From the cell containing the given text, extract its center point as [x, y] coordinate. 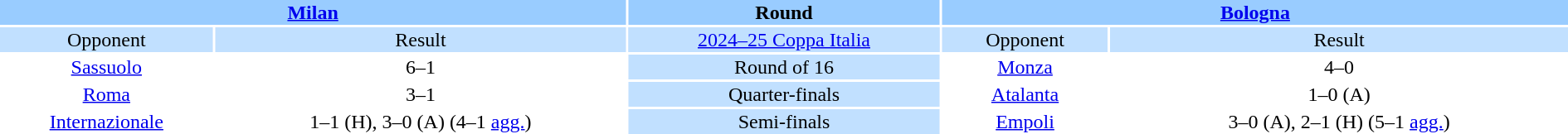
Empoli [1025, 122]
1–0 (A) [1339, 94]
Sassuolo [106, 67]
6–1 [421, 67]
3–0 (A), 2–1 (H) (5–1 agg.) [1339, 122]
1–1 (H), 3–0 (A) (4–1 agg.) [421, 122]
Semi-finals [784, 122]
Round of 16 [784, 67]
2024–25 Coppa Italia [784, 40]
Bologna [1255, 12]
4–0 [1339, 67]
Atalanta [1025, 94]
Monza [1025, 67]
3–1 [421, 94]
Round [784, 12]
Milan [313, 12]
Roma [106, 94]
Internazionale [106, 122]
Quarter-finals [784, 94]
